Capture the cell that displays the provided text and extract its (x, y) central coordinate. 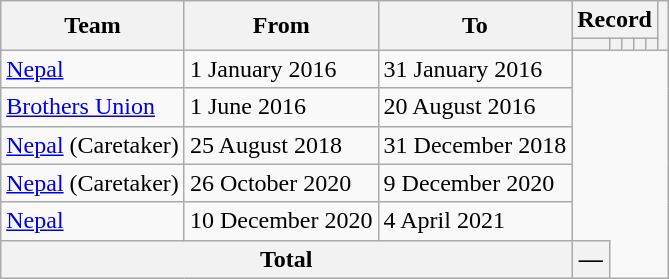
— (591, 259)
4 April 2021 (475, 221)
Record (615, 20)
20 August 2016 (475, 107)
1 June 2016 (281, 107)
Brothers Union (93, 107)
25 August 2018 (281, 145)
31 December 2018 (475, 145)
10 December 2020 (281, 221)
To (475, 26)
Team (93, 26)
26 October 2020 (281, 183)
9 December 2020 (475, 183)
31 January 2016 (475, 69)
From (281, 26)
Total (286, 259)
1 January 2016 (281, 69)
